Identify which cell holds the provided text, then report its (x, y) central coordinate. 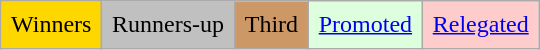
Promoted (365, 25)
Relegated (480, 25)
Winners (52, 25)
Runners-up (168, 25)
Third (271, 25)
